For the text-containing cell, return its midpoint in (x, y) coordinate format. 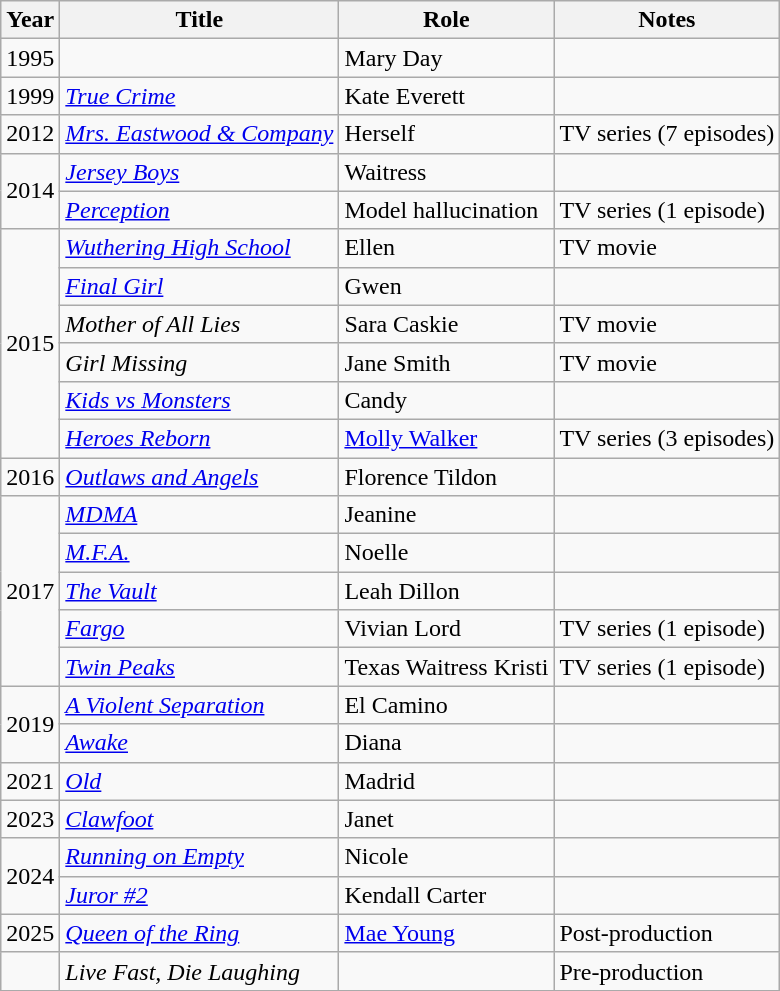
2019 (30, 724)
Nicole (446, 857)
Perception (200, 210)
Final Girl (200, 286)
A Violent Separation (200, 705)
Wuthering High School (200, 248)
Jane Smith (446, 362)
Clawfoot (200, 819)
Waitress (446, 172)
Post-production (667, 933)
Mother of All Lies (200, 324)
Gwen (446, 286)
M.F.A. (200, 553)
Girl Missing (200, 362)
Mrs. Eastwood & Company (200, 134)
Ellen (446, 248)
2012 (30, 134)
Jeanine (446, 515)
Mary Day (446, 58)
2017 (30, 591)
Kate Everett (446, 96)
Role (446, 20)
Kids vs Monsters (200, 400)
Fargo (200, 629)
Pre-production (667, 971)
TV series (7 episodes) (667, 134)
Outlaws and Angels (200, 477)
Diana (446, 743)
2024 (30, 876)
Model hallucination (446, 210)
Noelle (446, 553)
Janet (446, 819)
Sara Caskie (446, 324)
Year (30, 20)
Queen of the Ring (200, 933)
Jersey Boys (200, 172)
Molly Walker (446, 438)
Herself (446, 134)
2023 (30, 819)
Heroes Reborn (200, 438)
2025 (30, 933)
2016 (30, 477)
Vivian Lord (446, 629)
Juror #2 (200, 895)
TV series (3 episodes) (667, 438)
Leah Dillon (446, 591)
MDMA (200, 515)
2021 (30, 781)
Kendall Carter (446, 895)
Live Fast, Die Laughing (200, 971)
Madrid (446, 781)
El Camino (446, 705)
Mae Young (446, 933)
1999 (30, 96)
Texas Waitress Kristi (446, 667)
Title (200, 20)
Twin Peaks (200, 667)
The Vault (200, 591)
Notes (667, 20)
True Crime (200, 96)
Florence Tildon (446, 477)
Old (200, 781)
2014 (30, 191)
Running on Empty (200, 857)
2015 (30, 343)
1995 (30, 58)
Candy (446, 400)
Awake (200, 743)
